Scan for the cell matching the given text and deliver its [X, Y] coordinate at center. 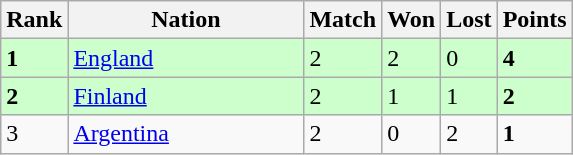
Nation [186, 20]
Won [412, 20]
Argentina [186, 134]
Finland [186, 96]
Match [343, 20]
4 [534, 58]
Points [534, 20]
Rank [34, 20]
Lost [469, 20]
3 [34, 134]
England [186, 58]
